Output the (X, Y) coordinate of the center of the cell containing the given text.  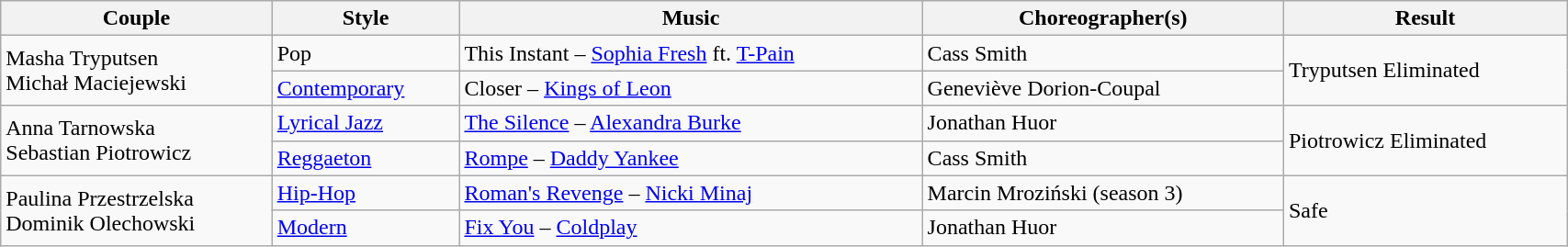
This Instant – Sophia Fresh ft. T-Pain (691, 53)
Music (691, 18)
Safe (1425, 210)
The Silence – Alexandra Burke (691, 123)
Couple (136, 18)
Contemporary (366, 88)
Anna TarnowskaSebastian Piotrowicz (136, 140)
Marcin Mroziński (season 3) (1102, 193)
Pop (366, 53)
Choreographer(s) (1102, 18)
Reggaeton (366, 158)
Piotrowicz Eliminated (1425, 140)
Modern (366, 228)
Roman's Revenge – Nicki Minaj (691, 193)
Closer – Kings of Leon (691, 88)
Tryputsen Eliminated (1425, 71)
Paulina PrzestrzelskaDominik Olechowski (136, 210)
Masha Tryputsen Michał Maciejewski (136, 71)
Fix You – Coldplay (691, 228)
Result (1425, 18)
Hip-Hop (366, 193)
Style (366, 18)
Lyrical Jazz (366, 123)
Geneviève Dorion-Coupal (1102, 88)
Rompe – Daddy Yankee (691, 158)
